Determine the (X, Y) coordinate at the center of the cell enclosing the given text.  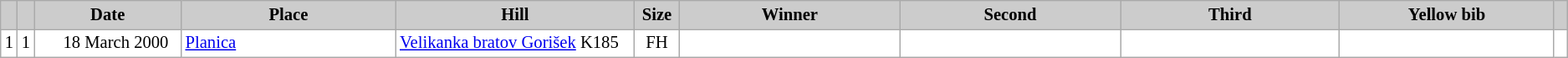
Third (1230, 14)
Place (289, 14)
Second (1010, 14)
Velikanka bratov Gorišek K185 (515, 43)
FH (657, 43)
Winner (789, 14)
Hill (515, 14)
Planica (289, 43)
Yellow bib (1447, 14)
Size (657, 14)
18 March 2000 (108, 43)
Date (108, 14)
